Detect which cell encompasses the target text, then output its (x, y) center coordinate. 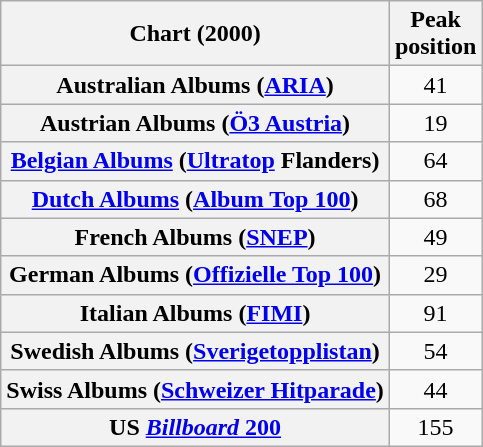
Belgian Albums (Ultratop Flanders) (196, 161)
Chart (2000) (196, 34)
44 (435, 389)
155 (435, 427)
41 (435, 85)
Italian Albums (FIMI) (196, 313)
US Billboard 200 (196, 427)
French Albums (SNEP) (196, 237)
19 (435, 123)
68 (435, 199)
Dutch Albums (Album Top 100) (196, 199)
Austrian Albums (Ö3 Austria) (196, 123)
Peakposition (435, 34)
91 (435, 313)
64 (435, 161)
54 (435, 351)
German Albums (Offizielle Top 100) (196, 275)
Swedish Albums (Sverigetopplistan) (196, 351)
49 (435, 237)
Swiss Albums (Schweizer Hitparade) (196, 389)
29 (435, 275)
Australian Albums (ARIA) (196, 85)
